Return [X, Y] of the center of cell containing provided text 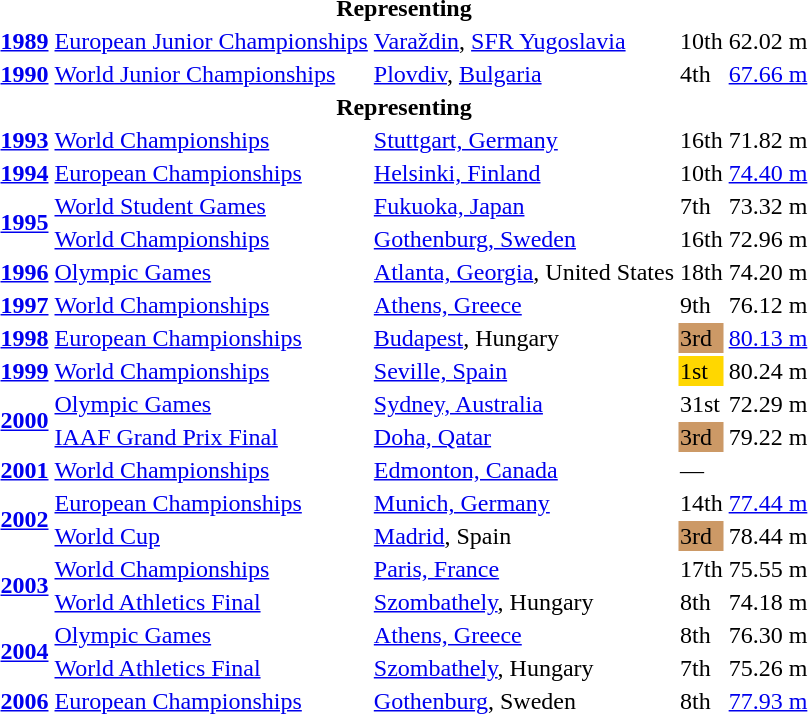
Stuttgart, Germany [524, 140]
Edmonton, Canada [524, 470]
18th [701, 272]
17th [701, 569]
IAAF Grand Prix Final [211, 437]
Fukuoka, Japan [524, 206]
Seville, Spain [524, 371]
Gothenburg, Sweden [524, 239]
4th [701, 74]
31st [701, 404]
Plovdiv, Bulgaria [524, 74]
Varaždin, SFR Yugoslavia [524, 41]
Paris, France [524, 569]
Helsinki, Finland [524, 173]
14th [701, 503]
European Junior Championships [211, 41]
1st [701, 371]
World Junior Championships [211, 74]
Munich, Germany [524, 503]
Budapest, Hungary [524, 338]
World Cup [211, 536]
Atlanta, Georgia, United States [524, 272]
Madrid, Spain [524, 536]
— [701, 470]
World Student Games [211, 206]
Sydney, Australia [524, 404]
9th [701, 305]
Doha, Qatar [524, 437]
